Identify which cell holds the provided text, then report its [x, y] central coordinate. 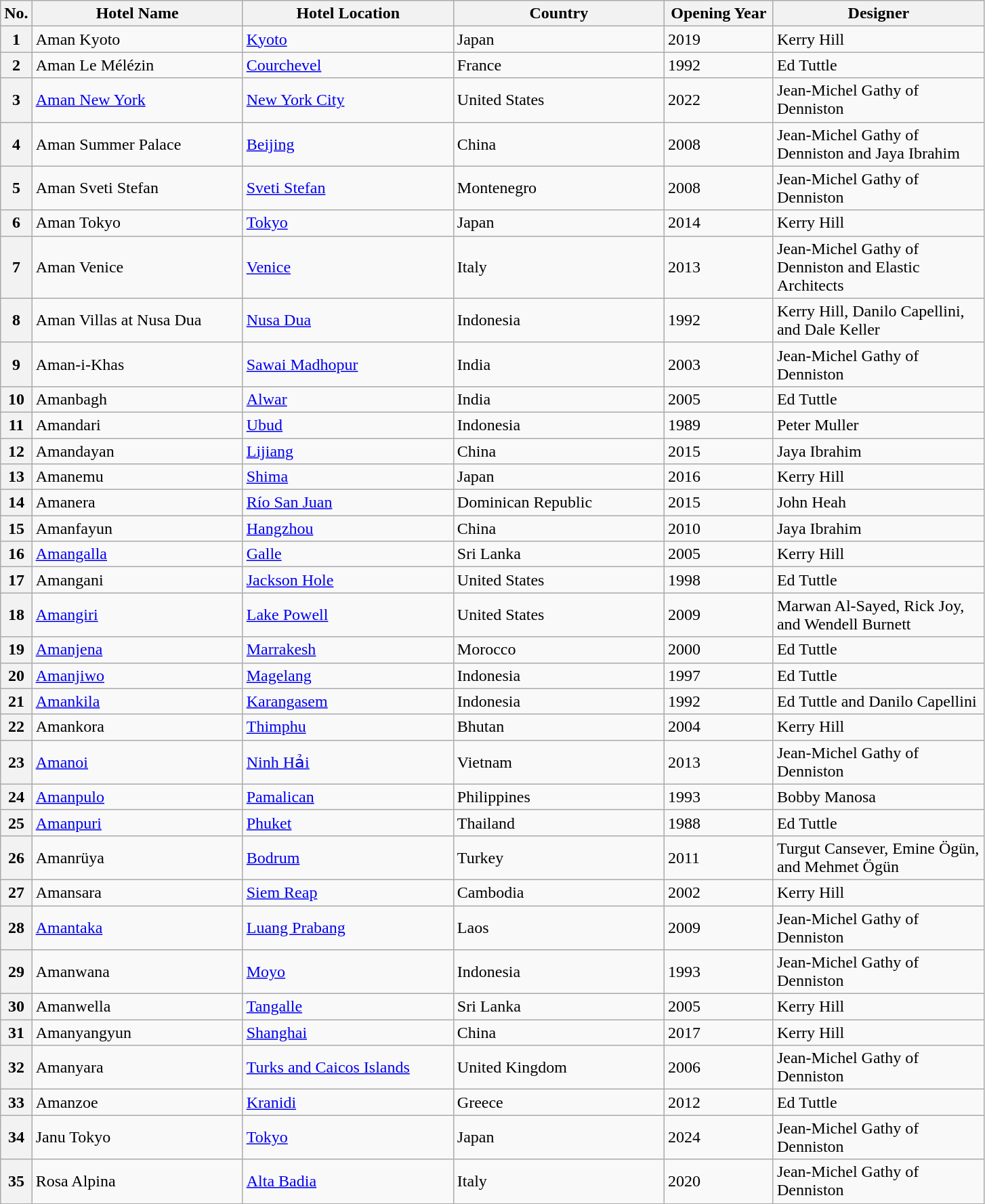
Amantaka [137, 927]
Country [558, 14]
29 [16, 972]
Ed Tuttle and Danilo Capellini [878, 701]
32 [16, 1068]
Kyoto [348, 39]
Ninh Hải [348, 762]
Marrakesh [348, 650]
Alta Badia [348, 1182]
Designer [878, 14]
Luang Prabang [348, 927]
Opening Year [718, 14]
Amandayan [137, 451]
John Heah [878, 503]
2012 [718, 1102]
Amanyara [137, 1068]
Bhutan [558, 727]
Aman Venice [137, 267]
France [558, 65]
1997 [718, 676]
35 [16, 1182]
Phuket [348, 823]
Aman Villas at Nusa Dua [137, 320]
2014 [718, 223]
1998 [718, 580]
Morocco [558, 650]
20 [16, 676]
No. [16, 14]
3 [16, 100]
Beijing [348, 144]
Moyo [348, 972]
7 [16, 267]
Amanjena [137, 650]
2006 [718, 1068]
Magelang [348, 676]
2000 [718, 650]
Jackson Hole [348, 580]
Amanwana [137, 972]
24 [16, 797]
14 [16, 503]
17 [16, 580]
Lake Powell [348, 615]
Sveti Stefan [348, 188]
Marwan Al-Sayed, Rick Joy, and Wendell Burnett [878, 615]
13 [16, 477]
Turkey [558, 858]
Río San Juan [348, 503]
2022 [718, 100]
1 [16, 39]
Courchevel [348, 65]
2017 [718, 1033]
Amanera [137, 503]
Amanfayun [137, 528]
Amanpulo [137, 797]
10 [16, 399]
1989 [718, 425]
2010 [718, 528]
30 [16, 1007]
Jean-Michel Gathy of Denniston and Elastic Architects [878, 267]
Hotel Name [137, 14]
4 [16, 144]
United Kingdom [558, 1068]
18 [16, 615]
Rosa Alpina [137, 1182]
2002 [718, 892]
Thimphu [348, 727]
Amanzoe [137, 1102]
Amankila [137, 701]
Vietnam [558, 762]
Ubud [348, 425]
Turgut Cansever, Emine Ögün, and Mehmet Ögün [878, 858]
2024 [718, 1137]
Amanrüya [137, 858]
Janu Tokyo [137, 1137]
Montenegro [558, 188]
Dominican Republic [558, 503]
Nusa Dua [348, 320]
23 [16, 762]
Shanghai [348, 1033]
25 [16, 823]
Sawai Madhopur [348, 365]
Bobby Manosa [878, 797]
15 [16, 528]
Laos [558, 927]
Amangiri [137, 615]
22 [16, 727]
26 [16, 858]
2004 [718, 727]
Alwar [348, 399]
34 [16, 1137]
Shima [348, 477]
Amankora [137, 727]
2003 [718, 365]
Amanpuri [137, 823]
Peter Muller [878, 425]
Jean-Michel Gathy of Denniston and Jaya Ibrahim [878, 144]
2019 [718, 39]
Siem Reap [348, 892]
Kranidi [348, 1102]
21 [16, 701]
Tangalle [348, 1007]
Cambodia [558, 892]
Aman Summer Palace [137, 144]
28 [16, 927]
New York City [348, 100]
Hangzhou [348, 528]
2016 [718, 477]
Bodrum [348, 858]
Venice [348, 267]
Turks and Caicos Islands [348, 1068]
Amanjiwo [137, 676]
Amanyangyun [137, 1033]
Amanbagh [137, 399]
Amansara [137, 892]
6 [16, 223]
2 [16, 65]
Thailand [558, 823]
Lijiang [348, 451]
Kerry Hill, Danilo Capellini, and Dale Keller [878, 320]
33 [16, 1102]
Aman Le Mélézin [137, 65]
12 [16, 451]
27 [16, 892]
16 [16, 554]
Pamalican [348, 797]
11 [16, 425]
2020 [718, 1182]
Amanoi [137, 762]
Greece [558, 1102]
9 [16, 365]
19 [16, 650]
Hotel Location [348, 14]
Amanemu [137, 477]
Aman Tokyo [137, 223]
Amangalla [137, 554]
Philippines [558, 797]
Aman Kyoto [137, 39]
Aman-i-Khas [137, 365]
Aman Sveti Stefan [137, 188]
Galle [348, 554]
31 [16, 1033]
8 [16, 320]
Amanwella [137, 1007]
Karangasem [348, 701]
Amangani [137, 580]
Amandari [137, 425]
2011 [718, 858]
Aman New York [137, 100]
1988 [718, 823]
5 [16, 188]
